Locate the cell with the specified text and output its (x, y) center coordinate. 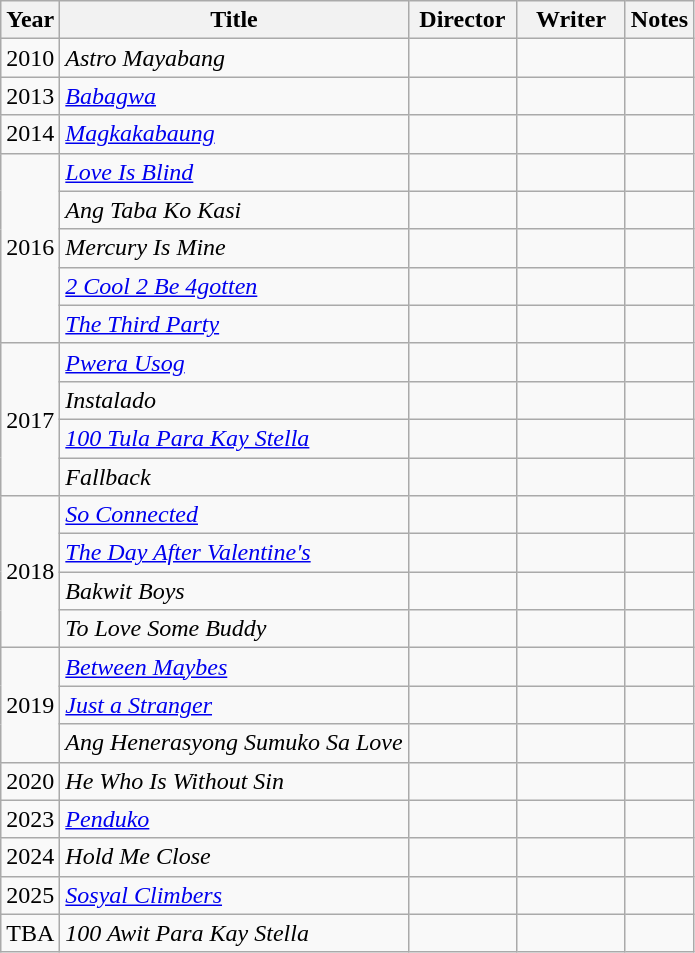
100 Awit Para Kay Stella (234, 933)
Sosyal Climbers (234, 895)
100 Tula Para Kay Stella (234, 438)
TBA (30, 933)
2010 (30, 58)
Writer (572, 20)
Instalado (234, 400)
Love Is Blind (234, 172)
Ang Henerasyong Sumuko Sa Love (234, 743)
Director (462, 20)
Penduko (234, 819)
Just a Stranger (234, 705)
Magkakabaung (234, 134)
Between Maybes (234, 667)
Mercury Is Mine (234, 248)
Title (234, 20)
2014 (30, 134)
Fallback (234, 477)
Year (30, 20)
Babagwa (234, 96)
Pwera Usog (234, 362)
2013 (30, 96)
Astro Mayabang (234, 58)
2018 (30, 572)
2 Cool 2 Be 4gotten (234, 286)
2017 (30, 419)
So Connected (234, 515)
To Love Some Buddy (234, 629)
2020 (30, 781)
Ang Taba Ko Kasi (234, 210)
Notes (659, 20)
2025 (30, 895)
Bakwit Boys (234, 591)
Hold Me Close (234, 857)
2016 (30, 248)
2024 (30, 857)
He Who Is Without Sin (234, 781)
2023 (30, 819)
The Day After Valentine's (234, 553)
The Third Party (234, 324)
2019 (30, 705)
